Capture the cell that displays the provided text and extract its (X, Y) central coordinate. 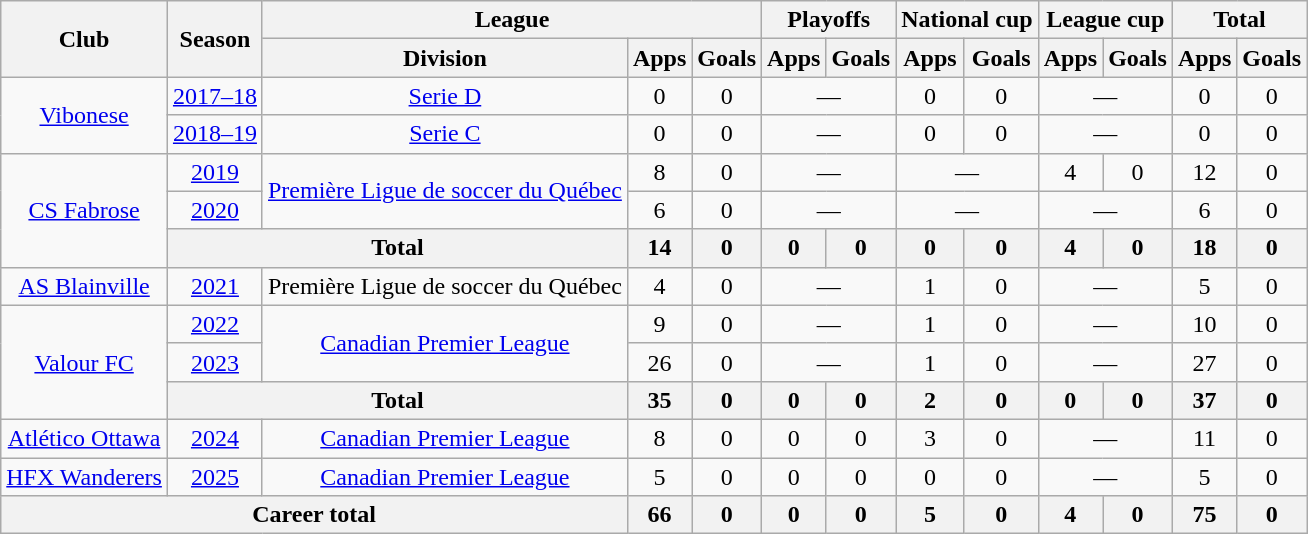
9 (659, 324)
Career total (314, 515)
75 (1204, 515)
2 (930, 400)
26 (659, 362)
Serie C (444, 134)
2024 (214, 438)
CS Fabrose (84, 210)
2019 (214, 172)
37 (1204, 400)
12 (1204, 172)
National cup (967, 20)
35 (659, 400)
2022 (214, 324)
66 (659, 515)
AS Blainville (84, 286)
2020 (214, 210)
Serie D (444, 96)
Atlético Ottawa (84, 438)
Division (444, 58)
League (512, 20)
Season (214, 39)
10 (1204, 324)
3 (930, 438)
HFX Wanderers (84, 477)
Valour FC (84, 362)
Vibonese (84, 115)
11 (1204, 438)
2023 (214, 362)
2017–18 (214, 96)
2025 (214, 477)
2021 (214, 286)
2018–19 (214, 134)
Club (84, 39)
18 (1204, 248)
14 (659, 248)
Playoffs (829, 20)
League cup (1105, 20)
27 (1204, 362)
